Find where the given text appears and provide that cell's center as (x, y) coordinate. 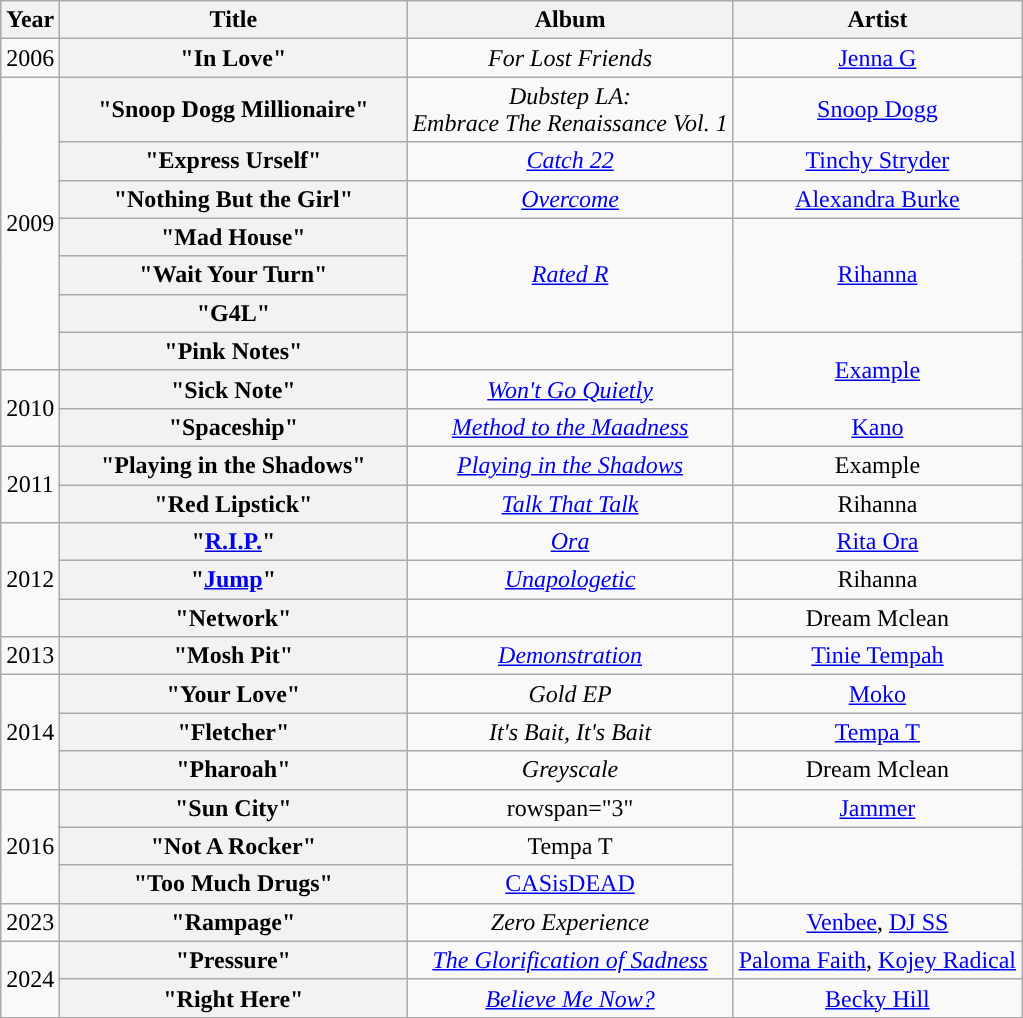
It's Bait, It's Bait (570, 732)
"Sun City" (234, 808)
"Your Love" (234, 694)
Believe Me Now? (570, 998)
"Jump" (234, 580)
Catch 22 (570, 161)
Moko (877, 694)
"Pink Notes" (234, 351)
Won't Go Quietly (570, 389)
For Lost Friends (570, 58)
"R.I.P." (234, 542)
"Rampage" (234, 922)
Venbee, DJ SS (877, 922)
2006 (30, 58)
"Nothing But the Girl" (234, 199)
Demonstration (570, 656)
Zero Experience (570, 922)
"Snoop Dogg Millionaire" (234, 110)
2016 (30, 846)
Paloma Faith, Kojey Radical (877, 960)
"Right Here" (234, 998)
"Spaceship" (234, 427)
"Mad House" (234, 237)
Dubstep LA:Embrace The Renaissance Vol. 1 (570, 110)
Jammer (877, 808)
Gold EP (570, 694)
"Red Lipstick" (234, 503)
"Network" (234, 618)
Unapologetic (570, 580)
Album (570, 20)
"Too Much Drugs" (234, 884)
2024 (30, 979)
Tinie Tempah (877, 656)
"Mosh Pit" (234, 656)
"Express Urself" (234, 161)
2013 (30, 656)
"In Love" (234, 58)
Title (234, 20)
Alexandra Burke (877, 199)
rowspan="3" (570, 808)
2023 (30, 922)
Overcome (570, 199)
Ora (570, 542)
Kano (877, 427)
Snoop Dogg (877, 110)
Rated R (570, 275)
"G4L" (234, 313)
Year (30, 20)
2010 (30, 408)
The Glorification of Sadness (570, 960)
"Playing in the Shadows" (234, 465)
2014 (30, 732)
Rita Ora (877, 542)
2009 (30, 224)
Method to the Maadness (570, 427)
CASisDEAD (570, 884)
"Pressure" (234, 960)
"Not A Rocker" (234, 846)
"Sick Note" (234, 389)
Artist (877, 20)
Jenna G (877, 58)
Greyscale (570, 770)
"Wait Your Turn" (234, 275)
Talk That Talk (570, 503)
Playing in the Shadows (570, 465)
"Fletcher" (234, 732)
"Pharoah" (234, 770)
Becky Hill (877, 998)
Tinchy Stryder (877, 161)
2011 (30, 484)
2012 (30, 580)
